Scan for the cell matching the given text and deliver its (X, Y) coordinate at center. 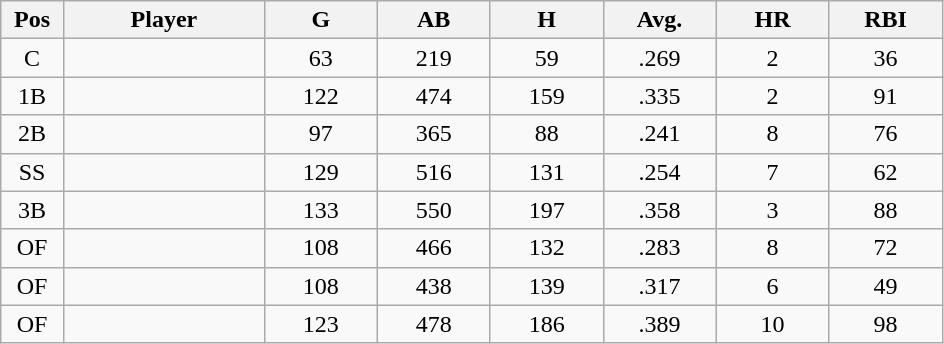
59 (546, 58)
550 (434, 210)
474 (434, 96)
3 (772, 210)
98 (886, 324)
.254 (660, 172)
7 (772, 172)
Avg. (660, 20)
36 (886, 58)
132 (546, 248)
3B (32, 210)
129 (320, 172)
G (320, 20)
H (546, 20)
365 (434, 134)
.389 (660, 324)
197 (546, 210)
139 (546, 286)
91 (886, 96)
466 (434, 248)
62 (886, 172)
516 (434, 172)
133 (320, 210)
131 (546, 172)
219 (434, 58)
.317 (660, 286)
72 (886, 248)
Player (164, 20)
49 (886, 286)
.335 (660, 96)
1B (32, 96)
123 (320, 324)
97 (320, 134)
.283 (660, 248)
Pos (32, 20)
RBI (886, 20)
C (32, 58)
122 (320, 96)
.358 (660, 210)
HR (772, 20)
.241 (660, 134)
6 (772, 286)
186 (546, 324)
2B (32, 134)
76 (886, 134)
438 (434, 286)
10 (772, 324)
478 (434, 324)
63 (320, 58)
AB (434, 20)
159 (546, 96)
.269 (660, 58)
SS (32, 172)
